Return [X, Y] of the center of cell containing provided text 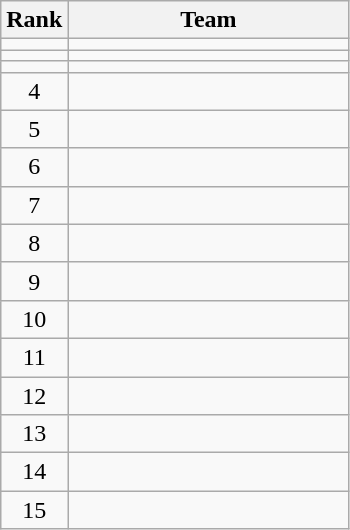
8 [34, 243]
6 [34, 167]
Team [208, 20]
7 [34, 205]
10 [34, 319]
14 [34, 472]
15 [34, 510]
Rank [34, 20]
12 [34, 395]
13 [34, 434]
9 [34, 281]
5 [34, 129]
4 [34, 91]
11 [34, 357]
